Determine the [x, y] coordinate at the center of the cell enclosing the given text.  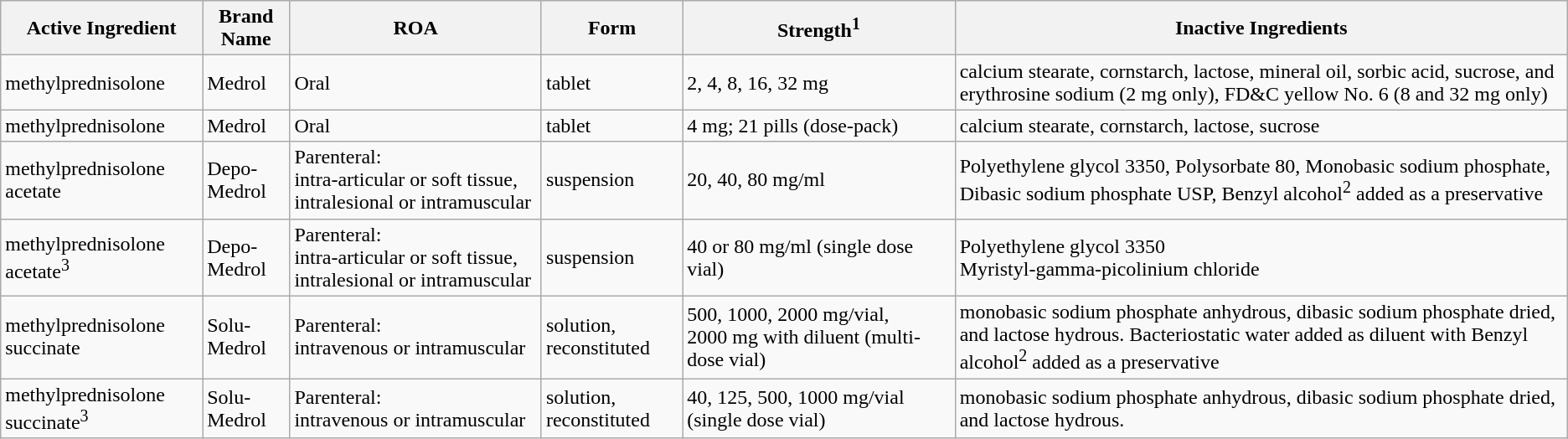
methylprednisolone succinate3 [102, 409]
Brand Name [246, 28]
calcium stearate, cornstarch, lactose, sucrose [1261, 126]
20, 40, 80 mg/ml [819, 180]
methylprednisolone succinate [102, 337]
4 mg; 21 pills (dose-pack) [819, 126]
40 or 80 mg/ml (single dose vial) [819, 257]
500, 1000, 2000 mg/vial, 2000 mg with diluent (multi-dose vial) [819, 337]
Polyethylene glycol 3350, Polysorbate 80, Monobasic sodium phosphate, Dibasic sodium phosphate USP, Benzyl alcohol2 added as a preservative [1261, 180]
40, 125, 500, 1000 mg/vial (single dose vial) [819, 409]
Active Ingredient [102, 28]
2, 4, 8, 16, 32 mg [819, 82]
calcium stearate, cornstarch, lactose, mineral oil, sorbic acid, sucrose, and erythrosine sodium (2 mg only), FD&C yellow No. 6 (8 and 32 mg only) [1261, 82]
methylprednisolone acetate [102, 180]
Form [611, 28]
Strength1 [819, 28]
ROA [415, 28]
Polyethylene glycol 3350Myristyl-gamma-picolinium chloride [1261, 257]
Inactive Ingredients [1261, 28]
methylprednisolone acetate3 [102, 257]
monobasic sodium phosphate anhydrous, dibasic sodium phosphate dried, and lactose hydrous. [1261, 409]
